Output the (x, y) coordinate of the center of the cell containing the given text.  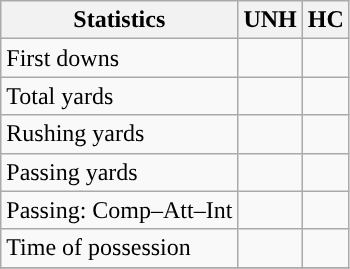
Statistics (120, 20)
Rushing yards (120, 134)
UNH (270, 20)
First downs (120, 58)
Time of possession (120, 248)
Total yards (120, 96)
HC (326, 20)
Passing: Comp–Att–Int (120, 210)
Passing yards (120, 172)
